Locate the cell with the specified text and output its (x, y) center coordinate. 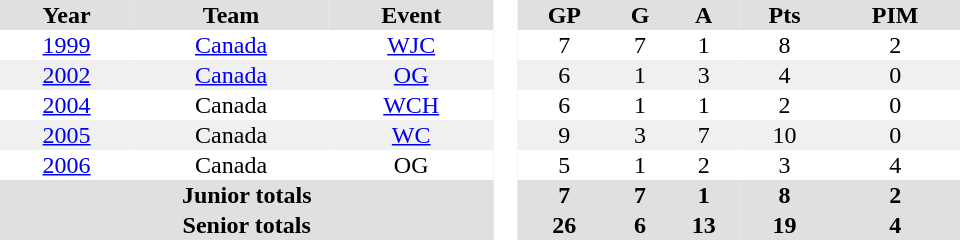
WJC (412, 45)
Pts (784, 15)
GP (564, 15)
2005 (66, 135)
Team (231, 15)
2006 (66, 165)
19 (784, 225)
Senior totals (246, 225)
1999 (66, 45)
2002 (66, 75)
9 (564, 135)
10 (784, 135)
5 (564, 165)
2004 (66, 105)
PIM (895, 15)
WCH (412, 105)
G (640, 15)
26 (564, 225)
13 (703, 225)
Event (412, 15)
Year (66, 15)
WC (412, 135)
A (703, 15)
Junior totals (246, 195)
